Return [X, Y] of the center of cell containing provided text 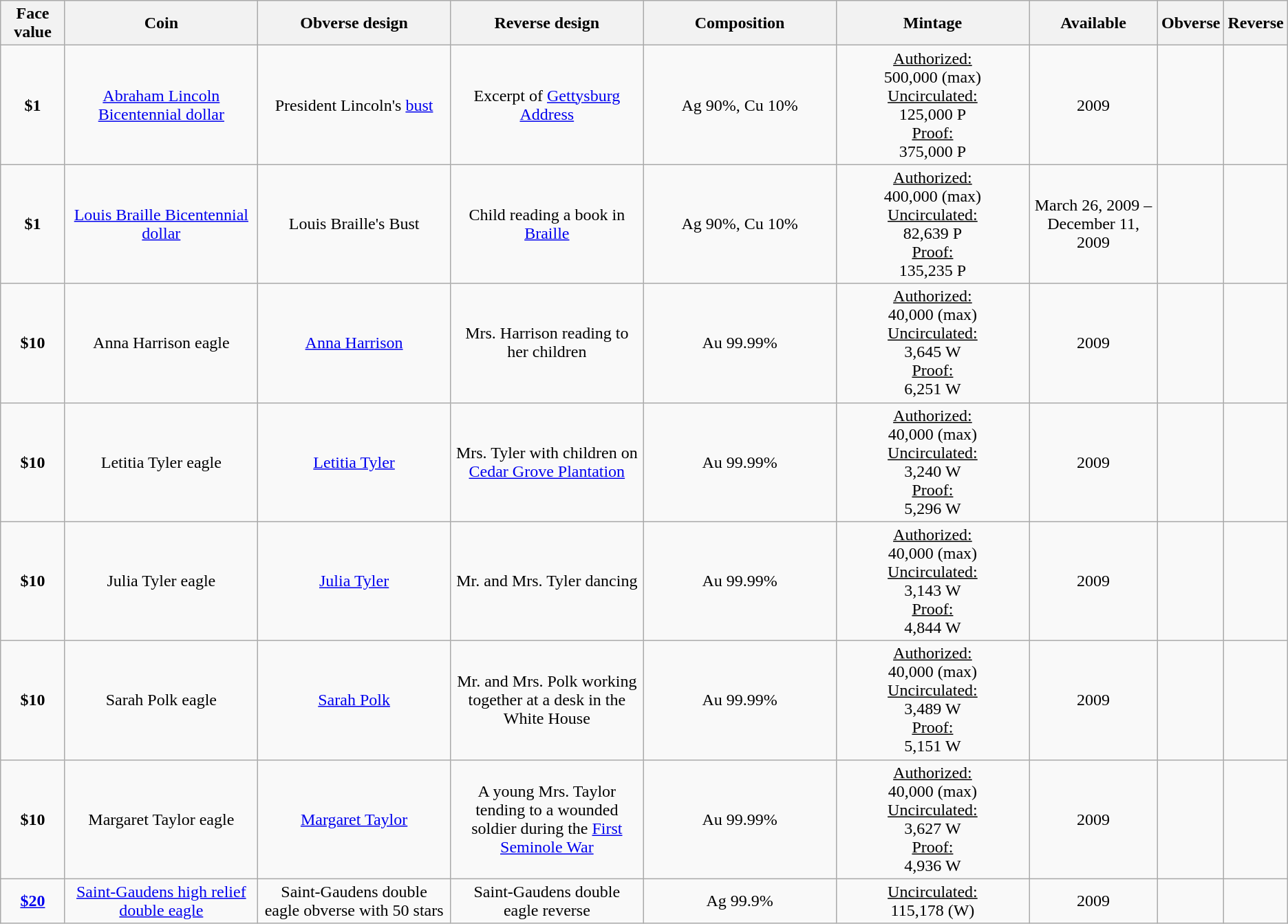
Child reading a book in Braille [547, 224]
$20 [33, 901]
Authorized:400,000 (max)Uncirculated:82,639 PProof:135,235 P [932, 224]
Ag 99.9% [740, 901]
March 26, 2009 – December 11, 2009 [1094, 224]
Mintage [932, 23]
Coin [161, 23]
Margaret Taylor eagle [161, 819]
Obverse [1191, 23]
Anna Harrison eagle [161, 343]
Mr. and Mrs. Polk working together at a desk in the White House [547, 700]
Mrs. Tyler with children on Cedar Grove Plantation [547, 462]
Saint-Gaudens double eagle reverse [547, 901]
Letitia Tyler [354, 462]
Authorized:40,000 (max)Uncirculated:3,627 WProof:4,936 W [932, 819]
Abraham Lincoln Bicentennial dollar [161, 105]
Reverse design [547, 23]
Anna Harrison [354, 343]
Mrs. Harrison reading to her children [547, 343]
Authorized:40,000 (max)Uncirculated:3,645 WProof:6,251 W [932, 343]
Mr. and Mrs. Tyler dancing [547, 581]
Excerpt of Gettysburg Address [547, 105]
Margaret Taylor [354, 819]
Authorized:40,000 (max)Uncirculated:3,489 WProof:5,151 W [932, 700]
Letitia Tyler eagle [161, 462]
Uncirculated:115,178 (W) [932, 901]
Reverse [1256, 23]
Julia Tyler [354, 581]
Available [1094, 23]
Saint-Gaudens high relief double eagle [161, 901]
Authorized:500,000 (max)Uncirculated:125,000 PProof:375,000 P [932, 105]
Sarah Polk eagle [161, 700]
Authorized:40,000 (max)Uncirculated:3,240 WProof:5,296 W [932, 462]
A young Mrs. Taylor tending to a wounded soldier during the First Seminole War [547, 819]
Obverse design [354, 23]
Saint-Gaudens double eagle obverse with 50 stars [354, 901]
Julia Tyler eagle [161, 581]
Composition [740, 23]
Louis Braille Bicentennial dollar [161, 224]
Louis Braille's Bust [354, 224]
Face value [33, 23]
Sarah Polk [354, 700]
President Lincoln's bust [354, 105]
Authorized:40,000 (max)Uncirculated:3,143 WProof:4,844 W [932, 581]
